Pinpoint the cell where the given text exists, returning its (X, Y) midpoint coordinate. 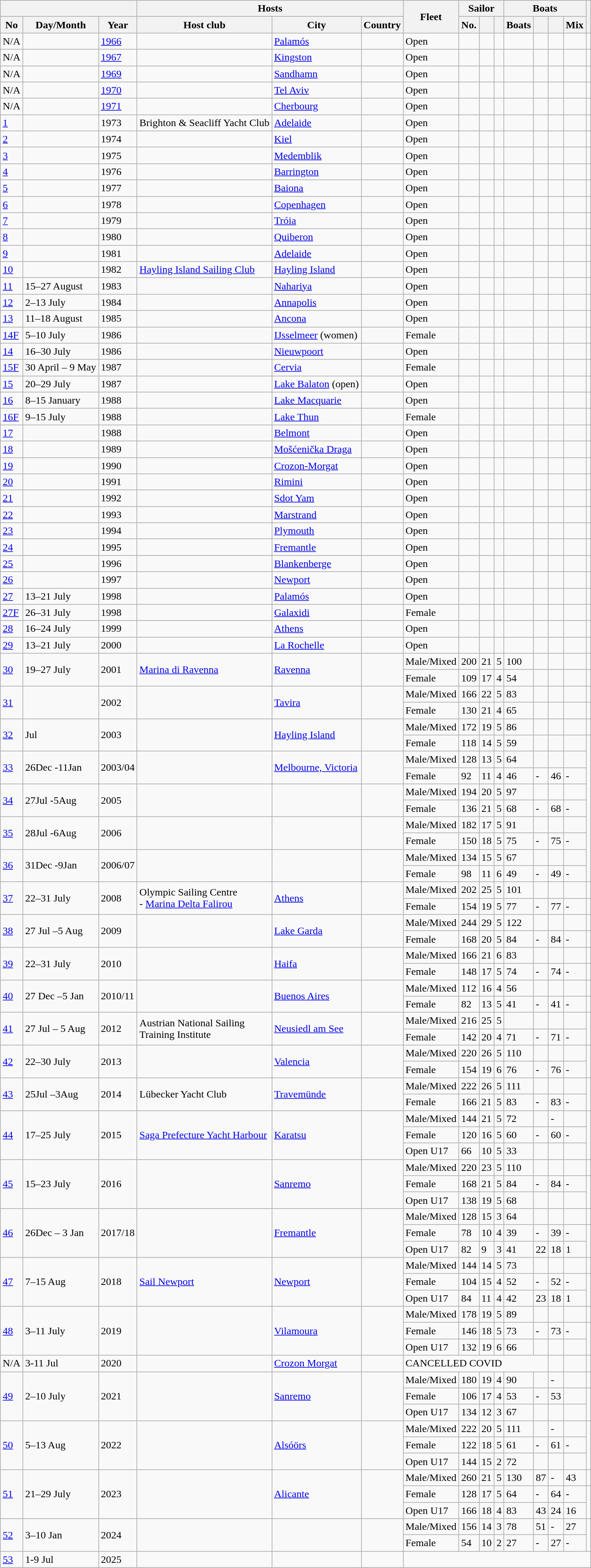
244 (469, 923)
2023 (118, 1494)
Nahariya (316, 286)
2008 (118, 898)
1999 (118, 629)
2021 (118, 1396)
Fleet (431, 17)
97 (518, 792)
14F (12, 335)
Hayling Island Sailing Club (204, 270)
2003 (118, 735)
Austrian National SailingTraining Institute (204, 1029)
89 (518, 1315)
2012 (118, 1029)
182 (469, 825)
25Jul –3Aug (61, 1094)
Alsóörs (316, 1445)
2020 (118, 1363)
11–18 August (61, 319)
26–31 July (61, 612)
Copenhagen (316, 205)
IJsselmeer (women) (316, 335)
1991 (118, 482)
47 (12, 1282)
9–15 July (61, 416)
28Jul -6Aug (61, 833)
Vilamoura (316, 1331)
Year (118, 25)
5–10 July (61, 335)
Quiberon (316, 237)
16F (12, 416)
27 Jul – 5 Aug (61, 1029)
216 (469, 1021)
Sdot Yam (316, 498)
136 (469, 808)
15–23 July (61, 1184)
36 (12, 865)
2–10 July (61, 1396)
Kiel (316, 139)
Baiona (316, 188)
Melbourne, Victoria (316, 768)
48 (12, 1331)
8 (12, 237)
100 (518, 661)
156 (469, 1527)
30 (12, 669)
Brighton & Seacliff Yacht Club (204, 123)
260 (469, 1478)
59 (518, 743)
178 (469, 1315)
17–25 July (61, 1135)
90 (518, 1380)
1994 (118, 531)
1973 (118, 123)
Marstrand (316, 515)
Mix (575, 25)
3–10 Jan (61, 1535)
Lake Garda (316, 931)
3-11 Jul (61, 1363)
16–30 July (61, 351)
31Dec -9Jan (61, 865)
87 (541, 1478)
1-9 Jul (61, 1559)
150 (469, 841)
146 (469, 1331)
1976 (118, 172)
No. (469, 25)
120 (469, 1135)
2014 (118, 1094)
194 (469, 792)
30 April – 9 May (61, 368)
Buenos Aires (316, 996)
32 (12, 735)
Belmont (316, 433)
2009 (118, 931)
Nieuwpoort (316, 351)
La Rochelle (316, 645)
Ancona (316, 319)
2003/04 (118, 768)
Lake Thun (316, 416)
Jul (61, 735)
1969 (118, 74)
26Dec – 3 Jan (61, 1233)
Sail Newport (204, 1282)
1996 (118, 564)
Hosts (270, 9)
132 (469, 1347)
8–15 January (61, 400)
1990 (118, 465)
37 (12, 898)
38 (12, 931)
45 (12, 1184)
2015 (118, 1135)
Haifa (316, 963)
104 (469, 1282)
Tavira (316, 702)
Marina di Ravenna (204, 669)
Blankenberge (316, 564)
3–11 July (61, 1331)
1981 (118, 253)
Alicante (316, 1494)
Tróia (316, 221)
65 (518, 710)
Olympic Sailing Centre- Marina Delta Falirou (204, 898)
Saga Prefecture Yacht Harbour (204, 1135)
Crozon Morgat (316, 1363)
1978 (118, 205)
27 Jul –5 Aug (61, 931)
1977 (118, 188)
2016 (118, 1184)
1989 (118, 449)
Plymouth (316, 531)
Valencia (316, 1061)
15–27 August (61, 286)
Tel Aviv (316, 90)
91 (518, 825)
Day/Month (61, 25)
31 (12, 702)
106 (469, 1396)
2013 (118, 1061)
1980 (118, 237)
27 Dec –5 Jan (61, 996)
2024 (118, 1535)
1971 (118, 106)
1975 (118, 155)
1993 (118, 515)
7–15 Aug (61, 1282)
2005 (118, 800)
50 (12, 1445)
2–13 July (61, 302)
Medemblik (316, 155)
2010/11 (118, 996)
21–29 July (61, 1494)
180 (469, 1380)
Lake Balaton (open) (316, 384)
2022 (118, 1445)
20–29 July (61, 384)
172 (469, 727)
1985 (118, 319)
26Dec -11Jan (61, 768)
109 (469, 678)
1970 (118, 90)
2006 (118, 833)
City (316, 25)
2002 (118, 702)
2019 (118, 1331)
5–13 Aug (61, 1445)
40 (12, 996)
22–30 July (61, 1061)
92 (469, 776)
98 (469, 874)
148 (469, 971)
Annapolis (316, 302)
112 (469, 988)
Mošćenička Draga (316, 449)
Barrington (316, 172)
200 (469, 661)
2017/18 (118, 1233)
1982 (118, 270)
1997 (118, 580)
142 (469, 1037)
27Jul -5Aug (61, 800)
Cherbourg (316, 106)
118 (469, 743)
2025 (118, 1559)
Lübecker Yacht Club (204, 1094)
Galaxidi (316, 612)
2010 (118, 963)
15F (12, 368)
202 (469, 890)
101 (518, 890)
1992 (118, 498)
2018 (118, 1282)
1979 (118, 221)
1967 (118, 57)
Travemünde (316, 1094)
No (12, 25)
Ravenna (316, 669)
Host club (204, 25)
34 (12, 800)
1974 (118, 139)
CANCELLED COVID (476, 1363)
1984 (118, 302)
16–24 July (61, 629)
Lake Macquarie (316, 400)
Kingston (316, 57)
2006/07 (118, 865)
Crozon-Morgat (316, 465)
138 (469, 1200)
Country (382, 25)
Sandhamn (316, 74)
35 (12, 833)
19–27 July (61, 669)
Karatsu (316, 1135)
Cervia (316, 368)
7 (12, 221)
27F (12, 612)
2001 (118, 669)
1995 (118, 547)
56 (518, 988)
Rimini (316, 482)
1983 (118, 286)
1966 (118, 41)
Sailor (482, 9)
28 (12, 629)
Neusiedl am See (316, 1029)
44 (12, 1135)
2000 (118, 645)
86 (518, 727)
